Locate the cell with the specified text and output its [X, Y] center coordinate. 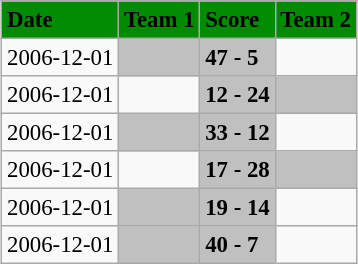
47 - 5 [238, 57]
Date [60, 20]
17 - 28 [238, 170]
40 - 7 [238, 245]
Team 2 [316, 20]
Score [238, 20]
Team 1 [160, 20]
33 - 12 [238, 133]
12 - 24 [238, 95]
19 - 14 [238, 208]
